Pinpoint the cell where the given text exists, returning its (X, Y) midpoint coordinate. 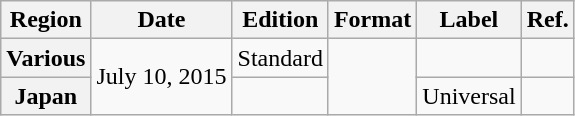
July 10, 2015 (162, 77)
Format (372, 20)
Label (469, 20)
Edition (280, 20)
Region (46, 20)
Date (162, 20)
Japan (46, 96)
Universal (469, 96)
Various (46, 58)
Ref. (548, 20)
Standard (280, 58)
